Search for the cell housing the specified text and yield its [X, Y] center coordinate. 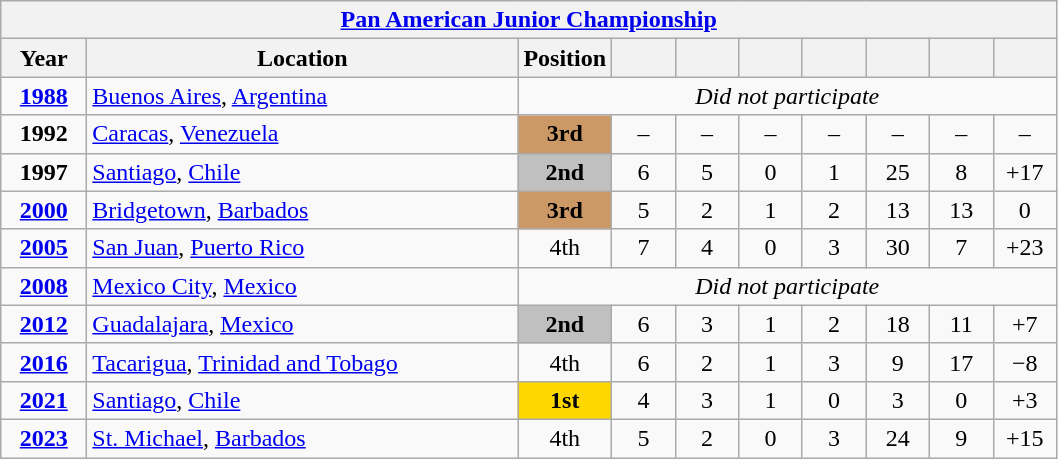
25 [898, 172]
Guadalajara, Mexico [302, 324]
Bridgetown, Barbados [302, 210]
2008 [44, 286]
1997 [44, 172]
2005 [44, 248]
18 [898, 324]
Caracas, Venezuela [302, 134]
11 [961, 324]
17 [961, 362]
San Juan, Puerto Rico [302, 248]
+3 [1025, 400]
1992 [44, 134]
1988 [44, 96]
−8 [1025, 362]
St. Michael, Barbados [302, 438]
+15 [1025, 438]
8 [961, 172]
+23 [1025, 248]
Mexico City, Mexico [302, 286]
Location [302, 58]
2016 [44, 362]
+7 [1025, 324]
Pan American Junior Championship [529, 20]
24 [898, 438]
Tacarigua, Trinidad and Tobago [302, 362]
Buenos Aires, Argentina [302, 96]
Position [565, 58]
1st [565, 400]
+17 [1025, 172]
2023 [44, 438]
2012 [44, 324]
Year [44, 58]
2021 [44, 400]
2000 [44, 210]
30 [898, 248]
